Capture the cell that displays the provided text and extract its [x, y] central coordinate. 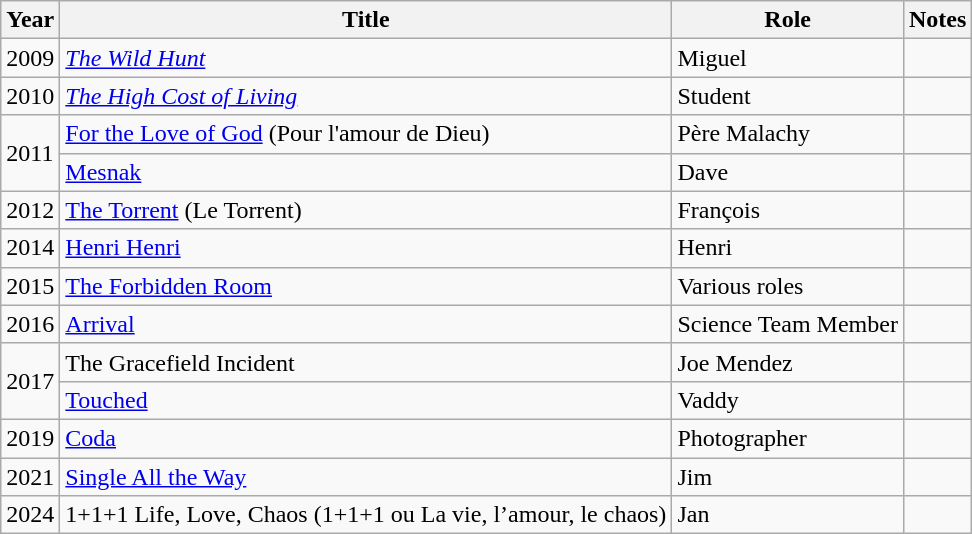
2024 [30, 515]
Science Team Member [788, 324]
The Torrent (Le Torrent) [366, 210]
Vaddy [788, 400]
François [788, 210]
Role [788, 20]
2014 [30, 248]
Arrival [366, 324]
2016 [30, 324]
The Forbidden Room [366, 286]
Henri [788, 248]
2012 [30, 210]
Père Malachy [788, 134]
The High Cost of Living [366, 96]
Jan [788, 515]
Joe Mendez [788, 362]
2011 [30, 153]
Jim [788, 477]
For the Love of God (Pour l'amour de Dieu) [366, 134]
Various roles [788, 286]
Touched [366, 400]
1+1+1 Life, Love, Chaos (1+1+1 ou La vie, l’amour, le chaos) [366, 515]
Notes [937, 20]
Year [30, 20]
Student [788, 96]
Henri Henri [366, 248]
Dave [788, 172]
The Wild Hunt [366, 58]
2021 [30, 477]
2015 [30, 286]
The Gracefield Incident [366, 362]
Photographer [788, 438]
Title [366, 20]
Coda [366, 438]
2019 [30, 438]
2010 [30, 96]
Mesnak [366, 172]
Single All the Way [366, 477]
2017 [30, 381]
2009 [30, 58]
Miguel [788, 58]
